Determine the [x, y] coordinate at the center of the cell enclosing the given text.  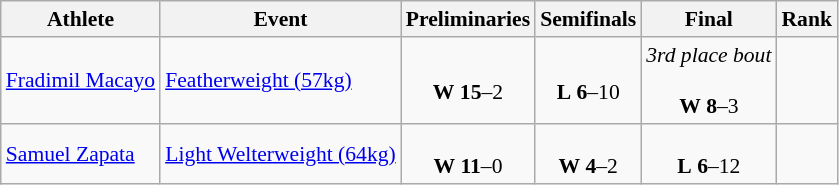
L 6–12 [708, 154]
Fradimil Macayo [80, 80]
L 6–10 [588, 80]
Featherweight (57kg) [280, 80]
Samuel Zapata [80, 154]
Rank [806, 19]
Light Welterweight (64kg) [280, 154]
W 4–2 [588, 154]
Semifinals [588, 19]
W 11–0 [468, 154]
Athlete [80, 19]
3rd place bout W 8–3 [708, 80]
Preliminaries [468, 19]
Final [708, 19]
W 15–2 [468, 80]
Event [280, 19]
